Detect which cell encompasses the target text, then output its (x, y) center coordinate. 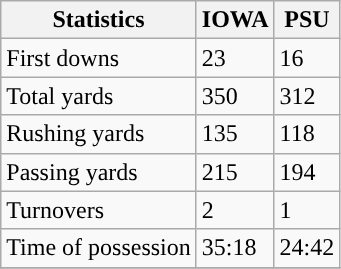
IOWA (235, 20)
PSU (307, 20)
First downs (99, 58)
135 (235, 134)
194 (307, 172)
Time of possession (99, 248)
Total yards (99, 96)
350 (235, 96)
16 (307, 58)
24:42 (307, 248)
1 (307, 210)
Passing yards (99, 172)
Turnovers (99, 210)
35:18 (235, 248)
118 (307, 134)
Statistics (99, 20)
2 (235, 210)
23 (235, 58)
312 (307, 96)
Rushing yards (99, 134)
215 (235, 172)
